Pinpoint the cell where the given text exists, returning its [X, Y] midpoint coordinate. 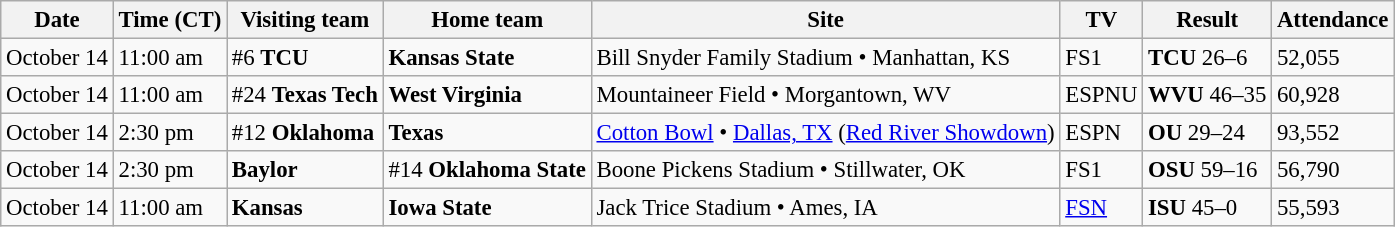
Visiting team [306, 20]
56,790 [1333, 170]
Boone Pickens Stadium • Stillwater, OK [826, 170]
TCU 26–6 [1208, 58]
#12 Oklahoma [306, 133]
Bill Snyder Family Stadium • Manhattan, KS [826, 58]
#6 TCU [306, 58]
FSN [1102, 208]
Kansas State [487, 58]
Jack Trice Stadium • Ames, IA [826, 208]
Attendance [1333, 20]
Iowa State [487, 208]
Cotton Bowl • Dallas, TX (Red River Showdown) [826, 133]
West Virginia [487, 95]
Result [1208, 20]
Kansas [306, 208]
OSU 59–16 [1208, 170]
93,552 [1333, 133]
Site [826, 20]
ESPNU [1102, 95]
ISU 45–0 [1208, 208]
WVU 46–35 [1208, 95]
55,593 [1333, 208]
OU 29–24 [1208, 133]
Texas [487, 133]
#14 Oklahoma State [487, 170]
Mountaineer Field • Morgantown, WV [826, 95]
Home team [487, 20]
TV [1102, 20]
ESPN [1102, 133]
Date [57, 20]
52,055 [1333, 58]
Baylor [306, 170]
60,928 [1333, 95]
Time (CT) [170, 20]
#24 Texas Tech [306, 95]
